Find where the given text appears and provide that cell's center as [X, Y] coordinate. 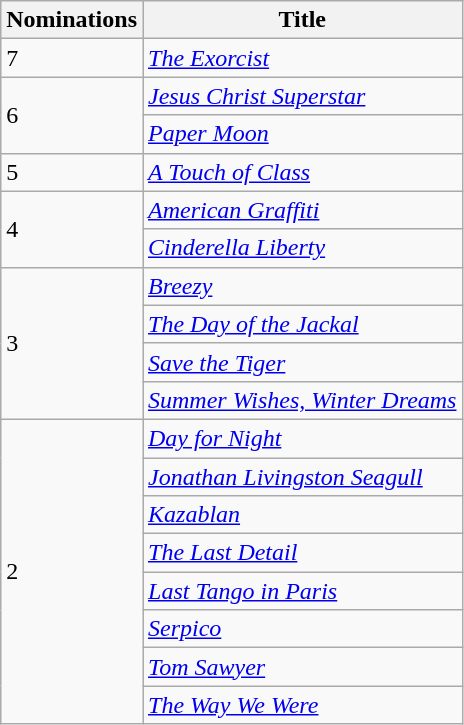
Nominations [72, 20]
The Last Detail [302, 553]
Jonathan Livingston Seagull [302, 477]
A Touch of Class [302, 172]
5 [72, 172]
Day for Night [302, 438]
Title [302, 20]
The Exorcist [302, 58]
The Day of the Jackal [302, 324]
2 [72, 571]
Save the Tiger [302, 362]
Last Tango in Paris [302, 591]
Breezy [302, 286]
Serpico [302, 629]
American Graffiti [302, 210]
3 [72, 343]
Summer Wishes, Winter Dreams [302, 400]
Jesus Christ Superstar [302, 96]
Cinderella Liberty [302, 248]
7 [72, 58]
4 [72, 229]
Kazablan [302, 515]
Paper Moon [302, 134]
Tom Sawyer [302, 667]
6 [72, 115]
The Way We Were [302, 705]
